Return (x, y) of the center of cell containing provided text 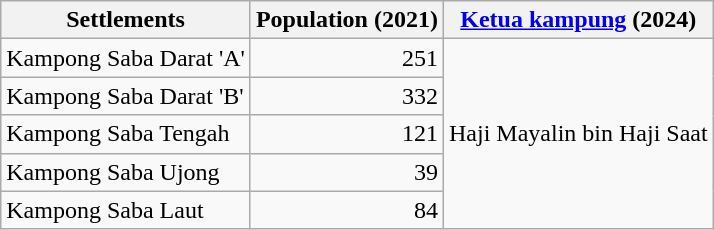
Kampong Saba Laut (126, 210)
Settlements (126, 20)
84 (346, 210)
Kampong Saba Darat 'B' (126, 96)
Kampong Saba Darat 'A' (126, 58)
Kampong Saba Ujong (126, 172)
39 (346, 172)
Kampong Saba Tengah (126, 134)
Haji Mayalin bin Haji Saat (578, 134)
Ketua kampung (2024) (578, 20)
251 (346, 58)
Population (2021) (346, 20)
121 (346, 134)
332 (346, 96)
